Locate the cell with the specified text and output its [x, y] center coordinate. 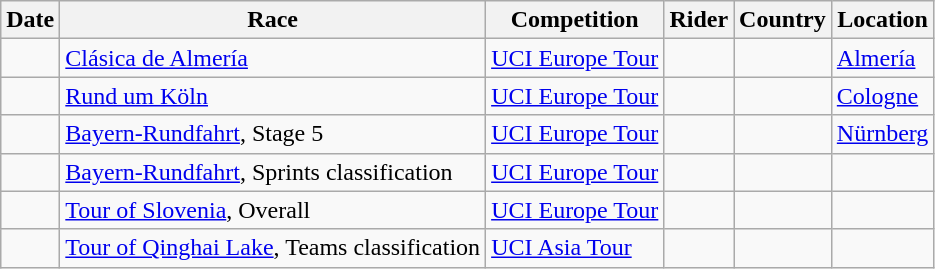
Cologne [882, 96]
Nürnberg [882, 134]
Tour of Slovenia, Overall [273, 210]
Tour of Qinghai Lake, Teams classification [273, 248]
Bayern-Rundfahrt, Sprints classification [273, 172]
Almería [882, 58]
Clásica de Almería [273, 58]
Rider [699, 20]
Date [30, 20]
Competition [575, 20]
Race [273, 20]
UCI Asia Tour [575, 248]
Location [882, 20]
Rund um Köln [273, 96]
Bayern-Rundfahrt, Stage 5 [273, 134]
Country [783, 20]
